Pinpoint the cell where the given text exists, returning its (X, Y) midpoint coordinate. 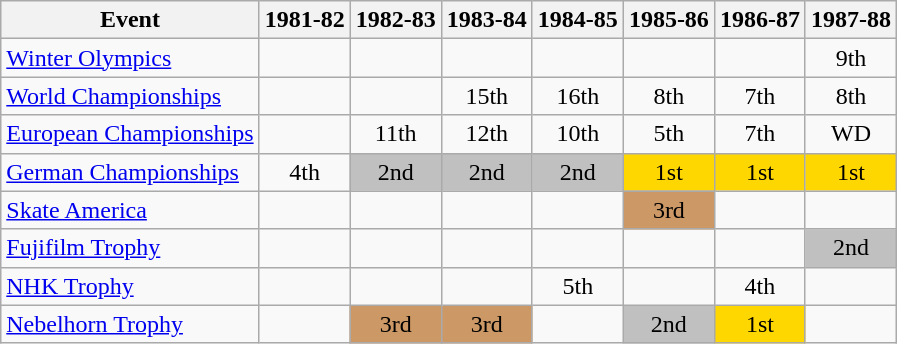
12th (486, 134)
WD (850, 134)
11th (396, 134)
9th (850, 58)
1986-87 (760, 20)
15th (486, 96)
Winter Olympics (130, 58)
NHK Trophy (130, 286)
1984-85 (578, 20)
World Championships (130, 96)
Fujifilm Trophy (130, 248)
Event (130, 20)
Skate America (130, 210)
Nebelhorn Trophy (130, 324)
European Championships (130, 134)
1981-82 (304, 20)
10th (578, 134)
1982-83 (396, 20)
1983-84 (486, 20)
1987-88 (850, 20)
1985-86 (668, 20)
German Championships (130, 172)
16th (578, 96)
